Pinpoint the cell where the given text exists, returning its (X, Y) midpoint coordinate. 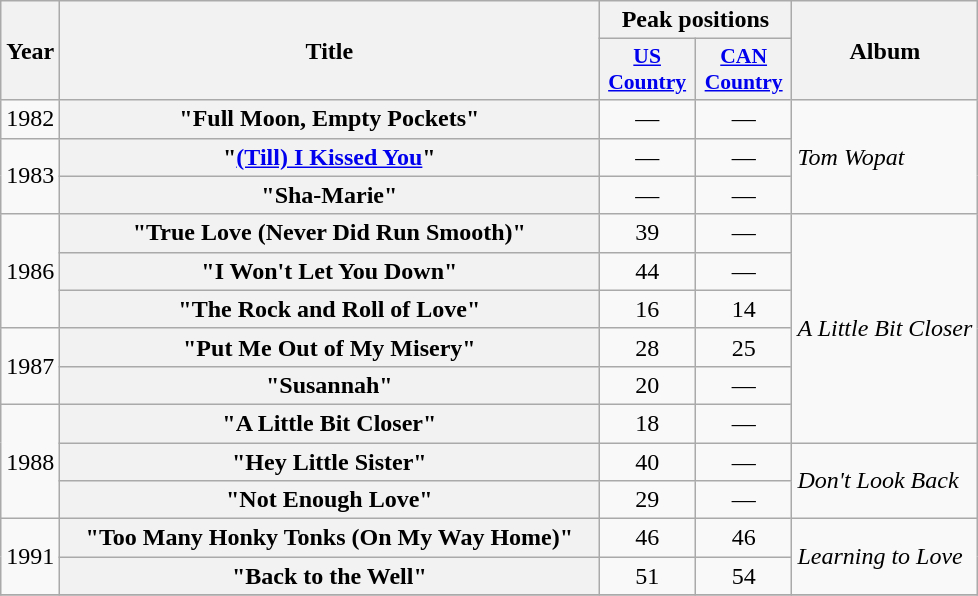
"Too Many Honky Tonks (On My Way Home)" (330, 538)
"Hey Little Sister" (330, 461)
18 (648, 423)
1987 (30, 366)
39 (648, 233)
51 (648, 576)
A Little Bit Closer (885, 328)
"Full Moon, Empty Pockets" (330, 119)
40 (648, 461)
28 (648, 347)
44 (648, 271)
54 (744, 576)
"A Little Bit Closer" (330, 423)
"(Till) I Kissed You" (330, 157)
"Sha-Marie" (330, 195)
Tom Wopat (885, 157)
1986 (30, 271)
Learning to Love (885, 557)
"Put Me Out of My Misery" (330, 347)
14 (744, 309)
"The Rock and Roll of Love" (330, 309)
Album (885, 50)
Year (30, 50)
CAN Country (744, 70)
Peak positions (696, 20)
"Not Enough Love" (330, 500)
"I Won't Let You Down" (330, 271)
Title (330, 50)
1983 (30, 176)
1982 (30, 119)
1988 (30, 461)
29 (648, 500)
20 (648, 385)
"Susannah" (330, 385)
"Back to the Well" (330, 576)
"True Love (Never Did Run Smooth)" (330, 233)
US Country (648, 70)
16 (648, 309)
25 (744, 347)
1991 (30, 557)
Don't Look Back (885, 480)
